Detect which cell encompasses the target text, then output its [x, y] center coordinate. 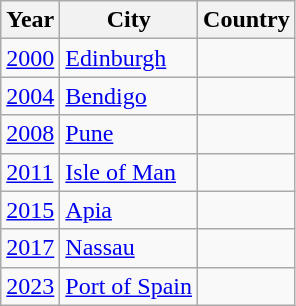
Pune [129, 134]
Bendigo [129, 96]
Nassau [129, 248]
Isle of Man [129, 172]
Year [30, 20]
2000 [30, 58]
City [129, 20]
2008 [30, 134]
2015 [30, 210]
Country [247, 20]
Apia [129, 210]
Edinburgh [129, 58]
2023 [30, 286]
Port of Spain [129, 286]
2004 [30, 96]
2017 [30, 248]
2011 [30, 172]
